Provide the [X, Y] coordinate of the cell's center where the given text is located.  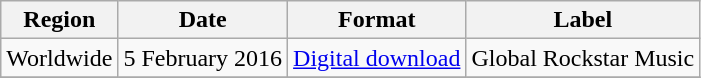
Worldwide [60, 58]
Global Rockstar Music [583, 58]
Digital download [377, 58]
5 February 2016 [203, 58]
Label [583, 20]
Format [377, 20]
Date [203, 20]
Region [60, 20]
